Extract the (x, y) coordinate from the center of the cell holding the provided text.  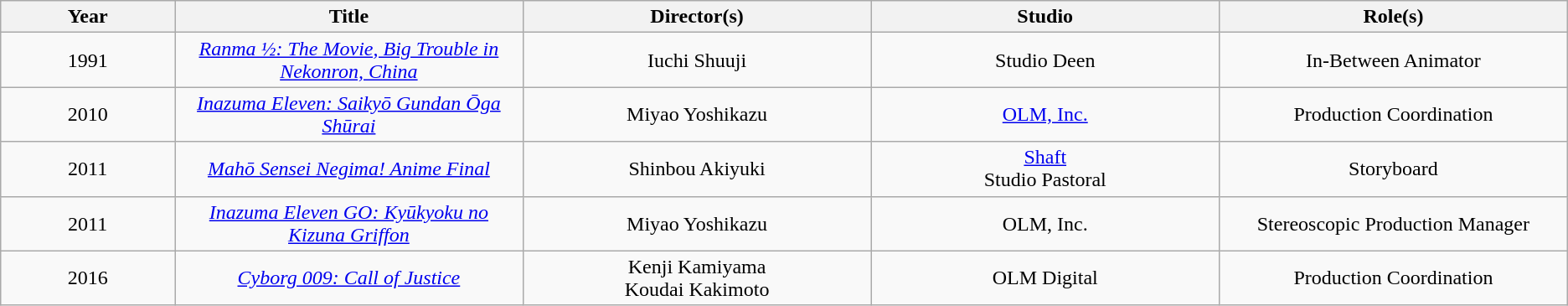
Shinbou Akiyuki (697, 169)
Studio (1045, 17)
2016 (88, 278)
Role(s) (1394, 17)
ShaftStudio Pastoral (1045, 169)
Kenji KamiyamaKoudai Kakimoto (697, 278)
1991 (88, 60)
Cyborg 009: Call of Justice (349, 278)
Title (349, 17)
Mahō Sensei Negima! Anime Final (349, 169)
Stereoscopic Production Manager (1394, 223)
Inazuma Eleven GO: Kyūkyoku no Kizuna Griffon (349, 223)
In-Between Animator (1394, 60)
Iuchi Shuuji (697, 60)
Ranma ½: The Movie, Big Trouble in Nekonron, China (349, 60)
Inazuma Eleven: Saikyō Gundan Ōga Shūrai (349, 114)
Year (88, 17)
OLM Digital (1045, 278)
Studio Deen (1045, 60)
2010 (88, 114)
Storyboard (1394, 169)
Director(s) (697, 17)
